Output the (x, y) coordinate of the center of the cell containing the given text.  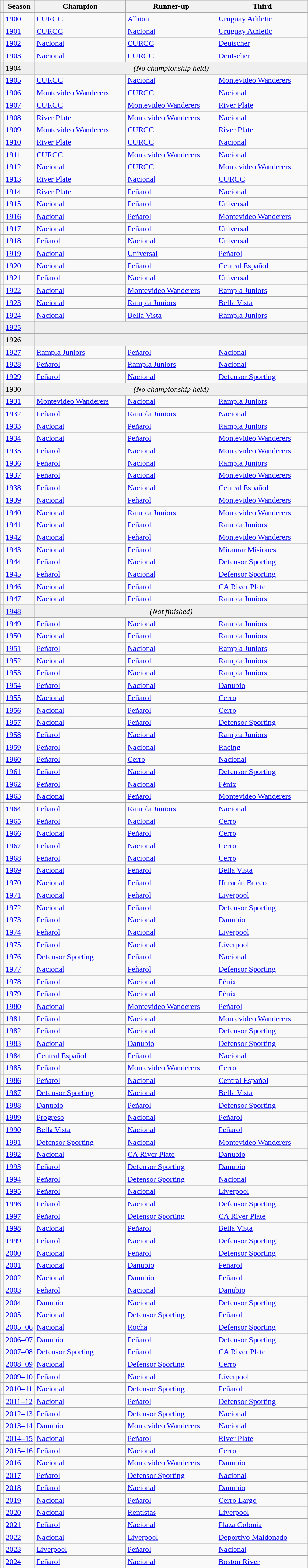
1972 (19, 907)
1964 (19, 809)
2003 (19, 1290)
1904 (19, 68)
1923 (19, 303)
1982 (19, 1031)
1960 (19, 760)
1976 (19, 957)
Champion (80, 6)
1940 (19, 512)
1968 (19, 858)
2015–16 (19, 1451)
1942 (19, 537)
1933 (19, 426)
2000 (19, 1253)
1900 (19, 19)
1970 (19, 883)
2011–12 (19, 1401)
1928 (19, 365)
2001 (19, 1265)
(Not finished) (171, 611)
1943 (19, 550)
2004 (19, 1302)
Albion (171, 19)
1973 (19, 920)
1988 (19, 1105)
1914 (19, 192)
Runner-up (171, 6)
2024 (19, 1562)
2009–10 (19, 1377)
1912 (19, 167)
2006–07 (19, 1340)
1916 (19, 216)
Rocha (171, 1327)
1977 (19, 969)
1989 (19, 1117)
1980 (19, 1006)
2020 (19, 1512)
Cerro Largo (262, 1500)
2007–08 (19, 1352)
1984 (19, 1056)
1907 (19, 105)
2002 (19, 1278)
1929 (19, 377)
1957 (19, 722)
Miramar Misiones (262, 550)
Season (19, 6)
1971 (19, 895)
2010–11 (19, 1389)
1990 (19, 1130)
Rentistas (171, 1512)
2014–15 (19, 1438)
Racing (262, 747)
2023 (19, 1550)
1934 (19, 438)
1910 (19, 142)
1905 (19, 80)
1919 (19, 253)
1927 (19, 352)
2016 (19, 1463)
2021 (19, 1525)
Deportivo Maldonado (262, 1537)
1902 (19, 43)
1920 (19, 266)
1962 (19, 784)
1954 (19, 685)
1932 (19, 414)
1979 (19, 994)
2019 (19, 1500)
1901 (19, 31)
1944 (19, 562)
1911 (19, 155)
1999 (19, 1241)
1915 (19, 204)
1956 (19, 710)
1961 (19, 772)
1975 (19, 945)
1958 (19, 735)
1922 (19, 290)
1918 (19, 241)
1987 (19, 1093)
Progreso (80, 1117)
Third (262, 6)
1930 (19, 389)
1935 (19, 451)
1924 (19, 315)
1983 (19, 1043)
2005 (19, 1315)
1965 (19, 821)
1908 (19, 117)
1985 (19, 1068)
1986 (19, 1080)
1981 (19, 1019)
1993 (19, 1167)
1926 (19, 340)
1969 (19, 870)
2005–06 (19, 1327)
1974 (19, 932)
1906 (19, 93)
1945 (19, 574)
2022 (19, 1537)
1959 (19, 747)
1948 (19, 611)
1946 (19, 587)
2008–09 (19, 1364)
Plaza Colonia (262, 1525)
1995 (19, 1191)
Boston River (262, 1562)
2012–13 (19, 1414)
2013–14 (19, 1426)
1952 (19, 661)
1913 (19, 179)
1917 (19, 229)
1951 (19, 648)
2017 (19, 1475)
1938 (19, 488)
1909 (19, 130)
1931 (19, 401)
1991 (19, 1142)
2018 (19, 1488)
1978 (19, 982)
1903 (19, 56)
1939 (19, 500)
1950 (19, 636)
1937 (19, 475)
1921 (19, 278)
1963 (19, 796)
1947 (19, 599)
1967 (19, 846)
Huracán Buceo (262, 883)
1997 (19, 1216)
1941 (19, 525)
1966 (19, 833)
1998 (19, 1228)
1953 (19, 673)
1949 (19, 624)
1925 (19, 327)
1936 (19, 463)
1994 (19, 1179)
1996 (19, 1204)
1992 (19, 1155)
1955 (19, 698)
